Scan for the cell matching the given text and deliver its [X, Y] coordinate at center. 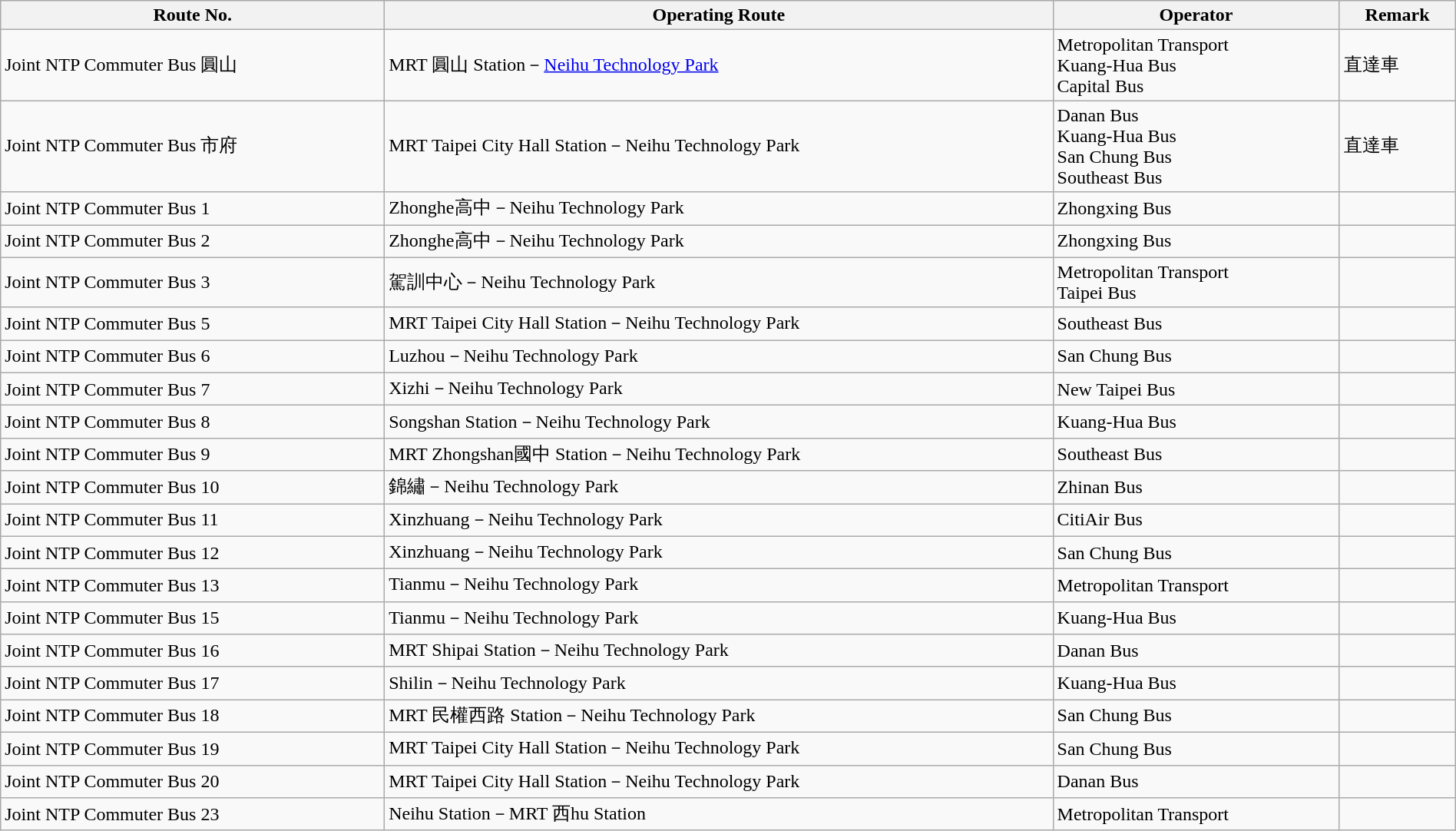
Joint NTP Commuter Bus 10 [193, 487]
Joint NTP Commuter Bus 20 [193, 782]
Joint NTP Commuter Bus 17 [193, 684]
Neihu Station－MRT 西hu Station [719, 814]
Joint NTP Commuter Bus 8 [193, 422]
Metropolitan TransportKuang-Hua BusCapital Bus [1196, 65]
駕訓中心－Neihu Technology Park [719, 283]
Songshan Station－Neihu Technology Park [719, 422]
Joint NTP Commuter Bus 5 [193, 324]
Joint NTP Commuter Bus 6 [193, 356]
Danan BusKuang-Hua BusSan Chung BusSoutheast Bus [1196, 146]
Joint NTP Commuter Bus 1 [193, 209]
Joint NTP Commuter Bus 19 [193, 748]
Joint NTP Commuter Bus 12 [193, 553]
Joint NTP Commuter Bus 16 [193, 651]
Metropolitan TransportTaipei Bus [1196, 283]
New Taipei Bus [1196, 389]
MRT 民權西路 Station－Neihu Technology Park [719, 716]
Luzhou－Neihu Technology Park [719, 356]
Joint NTP Commuter Bus 2 [193, 241]
Shilin－Neihu Technology Park [719, 684]
Joint NTP Commuter Bus 13 [193, 585]
Zhinan Bus [1196, 487]
Operating Route [719, 15]
Xizhi－Neihu Technology Park [719, 389]
MRT Shipai Station－Neihu Technology Park [719, 651]
Joint NTP Commuter Bus 18 [193, 716]
Joint NTP Commuter Bus 15 [193, 617]
Operator [1196, 15]
Joint NTP Commuter Bus 圓山 [193, 65]
MRT 圓山 Station－Neihu Technology Park [719, 65]
Joint NTP Commuter Bus 23 [193, 814]
CitiAir Bus [1196, 521]
MRT Zhongshan國中 Station－Neihu Technology Park [719, 455]
錦繡－Neihu Technology Park [719, 487]
Joint NTP Commuter Bus 3 [193, 283]
Remark [1398, 15]
Joint NTP Commuter Bus 11 [193, 521]
Joint NTP Commuter Bus 7 [193, 389]
Joint NTP Commuter Bus 市府 [193, 146]
Joint NTP Commuter Bus 9 [193, 455]
Route No. [193, 15]
